Capture the cell that displays the provided text and extract its [X, Y] central coordinate. 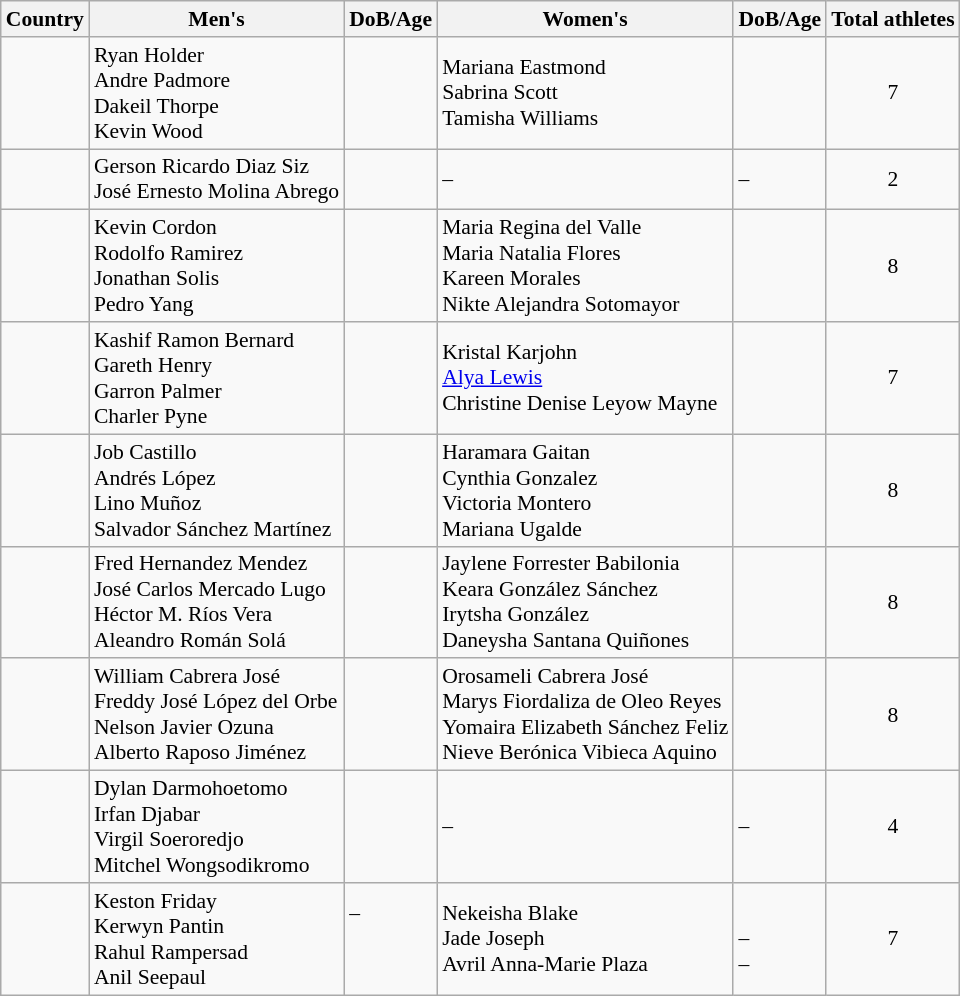
Haramara GaitanCynthia GonzalezVictoria MonteroMariana Ugalde [585, 490]
Job CastilloAndrés LópezLino MuñozSalvador Sánchez Martínez [216, 490]
Maria Regina del ValleMaria Natalia FloresKareen MoralesNikte Alejandra Sotomayor [585, 266]
Nekeisha BlakeJade JosephAvril Anna-Marie Plaza [585, 939]
Total athletes [892, 19]
Ryan HolderAndre PadmoreDakeil ThorpeKevin Wood [216, 93]
Dylan DarmohoetomoIrfan DjabarVirgil SoeroredjoMitchel Wongsodikromo [216, 827]
Country [45, 19]
Keston FridayKerwyn PantinRahul RampersadAnil Seepaul [216, 939]
Kevin CordonRodolfo RamirezJonathan SolisPedro Yang [216, 266]
Fred Hernandez MendezJosé Carlos Mercado LugoHéctor M. Ríos VeraAleandro Román Solá [216, 602]
Kashif Ramon BernardGareth HenryGarron PalmerCharler Pyne [216, 378]
Gerson Ricardo Diaz SizJosé Ernesto Molina Abrego [216, 180]
William Cabrera JoséFreddy José López del OrbeNelson Javier OzunaAlberto Raposo Jiménez [216, 715]
Kristal KarjohnAlya LewisChristine Denise Leyow Mayne [585, 378]
–– [780, 939]
Women's [585, 19]
4 [892, 827]
2 [892, 180]
Men's [216, 19]
Jaylene Forrester BabiloniaKeara González SánchezIrytsha GonzálezDaneysha Santana Quiñones [585, 602]
Orosameli Cabrera JoséMarys Fiordaliza de Oleo ReyesYomaira Elizabeth Sánchez FelizNieve Berónica Vibieca Aquino [585, 715]
Mariana EastmondSabrina ScottTamisha Williams [585, 93]
